Return the (x, y) coordinate for the center point of the cell that contains the specified text.  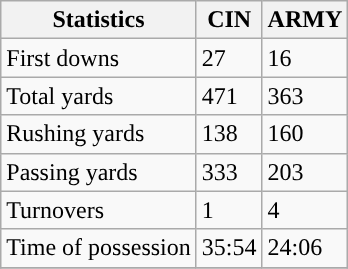
35:54 (229, 248)
Passing yards (99, 172)
Turnovers (99, 210)
Time of possession (99, 248)
CIN (229, 20)
333 (229, 172)
First downs (99, 58)
27 (229, 58)
Statistics (99, 20)
4 (305, 210)
ARMY (305, 20)
203 (305, 172)
24:06 (305, 248)
471 (229, 96)
160 (305, 134)
138 (229, 134)
363 (305, 96)
16 (305, 58)
1 (229, 210)
Rushing yards (99, 134)
Total yards (99, 96)
